Extract the (x, y) coordinate from the center of the cell holding the provided text.  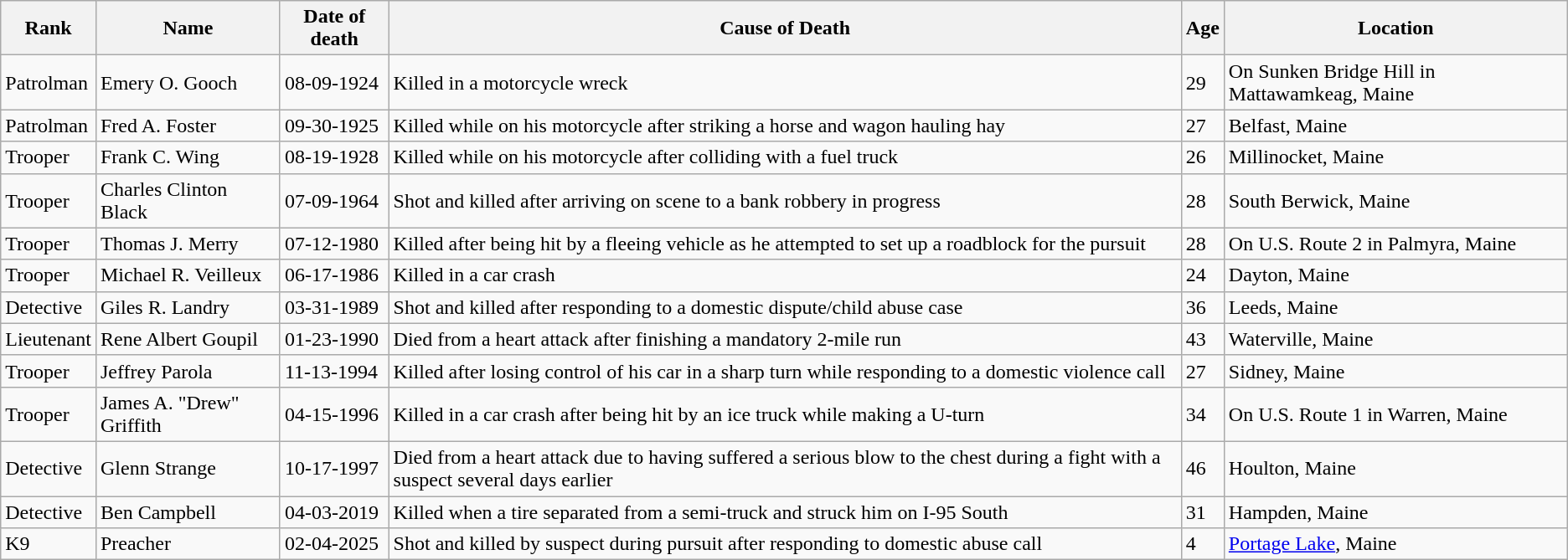
James A. "Drew" Griffith (188, 414)
08-19-1928 (334, 157)
Shot and killed after responding to a domestic dispute/child abuse case (785, 307)
Age (1203, 28)
On U.S. Route 2 in Palmyra, Maine (1395, 244)
Location (1395, 28)
31 (1203, 511)
Lieutenant (49, 339)
4 (1203, 544)
Preacher (188, 544)
Killed while on his motorcycle after striking a horse and wagon hauling hay (785, 126)
Hampden, Maine (1395, 511)
Died from a heart attack due to having suffered a serious blow to the chest during a fight with a suspect several days earlier (785, 469)
Killed in a car crash (785, 275)
Belfast, Maine (1395, 126)
24 (1203, 275)
Waterville, Maine (1395, 339)
Cause of Death (785, 28)
02-04-2025 (334, 544)
Charles Clinton Black (188, 201)
01-23-1990 (334, 339)
07-12-1980 (334, 244)
Emery O. Gooch (188, 82)
Rene Albert Goupil (188, 339)
Frank C. Wing (188, 157)
Fred A. Foster (188, 126)
43 (1203, 339)
Michael R. Veilleux (188, 275)
36 (1203, 307)
Killed after losing control of his car in a sharp turn while responding to a domestic violence call (785, 371)
Glenn Strange (188, 469)
On Sunken Bridge Hill in Mattawamkeag, Maine (1395, 82)
Houlton, Maine (1395, 469)
South Berwick, Maine (1395, 201)
Killed when a tire separated from a semi-truck and struck him on I-95 South (785, 511)
Died from a heart attack after finishing a mandatory 2-mile run (785, 339)
Jeffrey Parola (188, 371)
03-31-1989 (334, 307)
Dayton, Maine (1395, 275)
Thomas J. Merry (188, 244)
26 (1203, 157)
11-13-1994 (334, 371)
Killed in a car crash after being hit by an ice truck while making a U-turn (785, 414)
K9 (49, 544)
06-17-1986 (334, 275)
29 (1203, 82)
On U.S. Route 1 in Warren, Maine (1395, 414)
Killed while on his motorcycle after colliding with a fuel truck (785, 157)
Rank (49, 28)
Killed after being hit by a fleeing vehicle as he attempted to set up a roadblock for the pursuit (785, 244)
Millinocket, Maine (1395, 157)
Date of death (334, 28)
08-09-1924 (334, 82)
46 (1203, 469)
04-03-2019 (334, 511)
Name (188, 28)
Shot and killed by suspect during pursuit after responding to domestic abuse call (785, 544)
10-17-1997 (334, 469)
Shot and killed after arriving on scene to a bank robbery in progress (785, 201)
Giles R. Landry (188, 307)
34 (1203, 414)
07-09-1964 (334, 201)
09-30-1925 (334, 126)
Ben Campbell (188, 511)
Killed in a motorcycle wreck (785, 82)
Leeds, Maine (1395, 307)
04-15-1996 (334, 414)
Portage Lake, Maine (1395, 544)
Sidney, Maine (1395, 371)
